Pinpoint the cell where the given text exists, returning its [X, Y] midpoint coordinate. 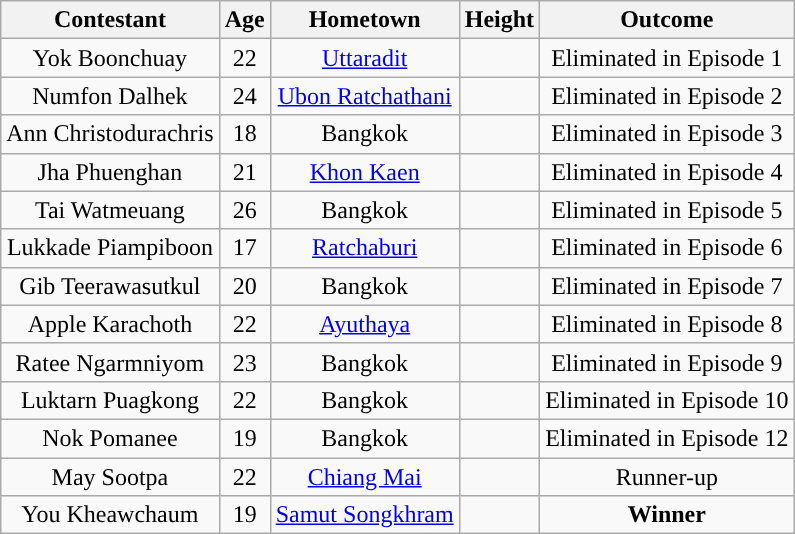
Luktarn Puagkong [110, 400]
Runner-up [667, 477]
Nok Pomanee [110, 438]
21 [244, 172]
Lukkade Piampiboon [110, 248]
Jha Phuenghan [110, 172]
Eliminated in Episode 12 [667, 438]
Khon Kaen [364, 172]
Samut Songkhram [364, 515]
17 [244, 248]
Gib Teerawasutkul [110, 286]
Eliminated in Episode 9 [667, 362]
Age [244, 20]
Ratchaburi [364, 248]
Yok Boonchuay [110, 58]
23 [244, 362]
Eliminated in Episode 3 [667, 134]
Ann Christodurachris [110, 134]
Ubon Ratchathani [364, 96]
Eliminated in Episode 10 [667, 400]
Eliminated in Episode 4 [667, 172]
Ratee Ngarmniyom [110, 362]
Eliminated in Episode 1 [667, 58]
Eliminated in Episode 7 [667, 286]
Numfon Dalhek [110, 96]
Hometown [364, 20]
Outcome [667, 20]
Tai Watmeuang [110, 210]
Eliminated in Episode 8 [667, 324]
Eliminated in Episode 5 [667, 210]
18 [244, 134]
Apple Karachoth [110, 324]
Contestant [110, 20]
Uttaradit [364, 58]
Chiang Mai [364, 477]
24 [244, 96]
20 [244, 286]
Eliminated in Episode 2 [667, 96]
26 [244, 210]
Eliminated in Episode 6 [667, 248]
Winner [667, 515]
May Sootpa [110, 477]
You Kheawchaum [110, 515]
Height [499, 20]
Ayuthaya [364, 324]
